Output the [X, Y] coordinate of the center of the cell containing the given text.  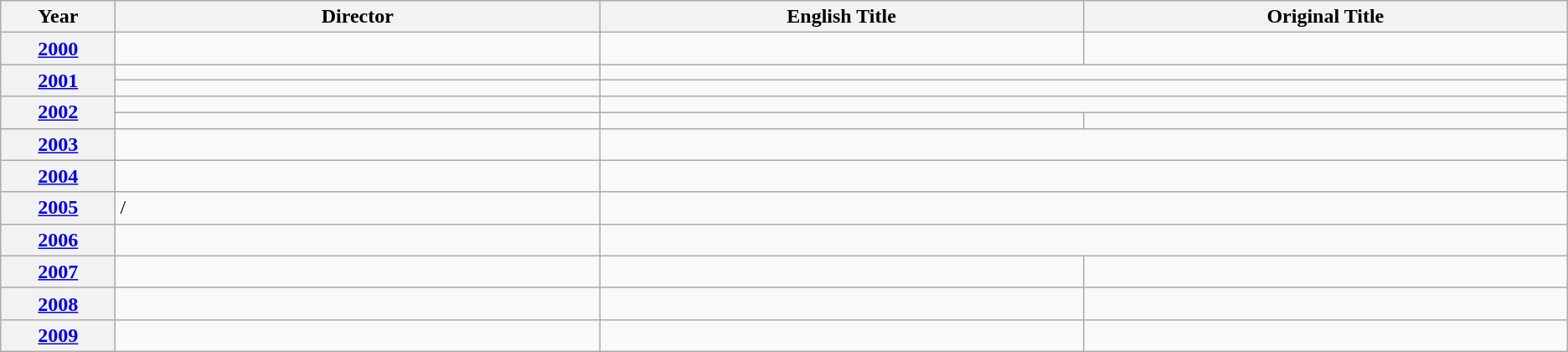
Director [358, 17]
2003 [59, 144]
2009 [59, 335]
2000 [59, 49]
/ [358, 208]
2006 [59, 240]
2004 [59, 176]
Original Title [1325, 17]
English Title [842, 17]
2005 [59, 208]
2002 [59, 112]
2007 [59, 272]
2008 [59, 303]
2001 [59, 80]
Year [59, 17]
